For the text-containing cell, return its midpoint in [x, y] coordinate format. 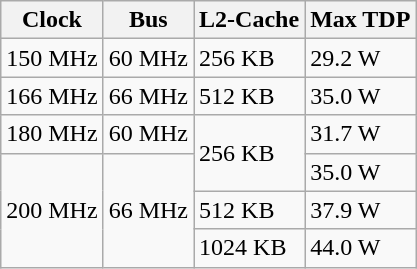
Bus [148, 20]
166 MHz [52, 96]
31.7 W [360, 134]
Clock [52, 20]
44.0 W [360, 248]
Max TDP [360, 20]
150 MHz [52, 58]
1024 KB [250, 248]
180 MHz [52, 134]
200 MHz [52, 210]
L2-Cache [250, 20]
37.9 W [360, 210]
29.2 W [360, 58]
